Identify which cell holds the provided text, then report its [X, Y] central coordinate. 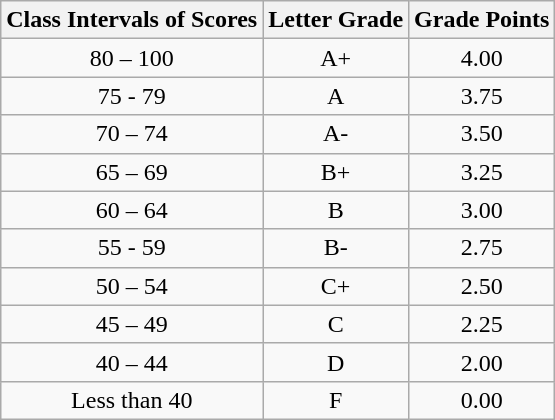
B+ [336, 172]
2.25 [482, 324]
55 - 59 [132, 248]
B [336, 210]
Less than 40 [132, 400]
B- [336, 248]
C [336, 324]
50 – 54 [132, 286]
A- [336, 134]
75 - 79 [132, 96]
2.75 [482, 248]
0.00 [482, 400]
3.75 [482, 96]
60 – 64 [132, 210]
A+ [336, 58]
Letter Grade [336, 20]
2.50 [482, 286]
3.50 [482, 134]
4.00 [482, 58]
80 – 100 [132, 58]
C+ [336, 286]
3.25 [482, 172]
3.00 [482, 210]
40 – 44 [132, 362]
Grade Points [482, 20]
Class Intervals of Scores [132, 20]
70 – 74 [132, 134]
65 – 69 [132, 172]
2.00 [482, 362]
F [336, 400]
D [336, 362]
45 – 49 [132, 324]
A [336, 96]
